Capture the cell that displays the provided text and extract its (X, Y) central coordinate. 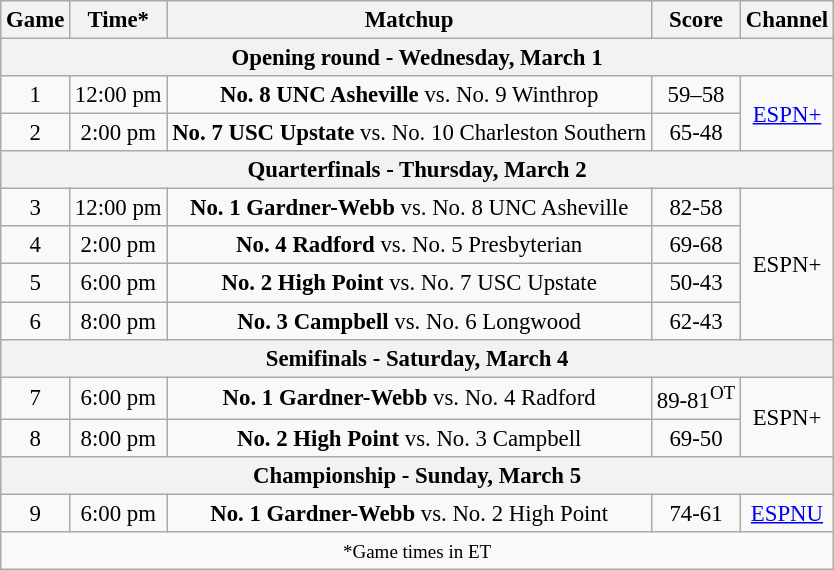
4 (36, 245)
3 (36, 208)
50-43 (696, 283)
74-61 (696, 513)
No. 3 Campbell vs. No. 6 Longwood (410, 321)
Championship - Sunday, March 5 (418, 476)
No. 1 Gardner-Webb vs. No. 2 High Point (410, 513)
9 (36, 513)
2 (36, 133)
69-68 (696, 245)
No. 1 Gardner-Webb vs. No. 4 Radford (410, 398)
*Game times in ET (418, 551)
No. 2 High Point vs. No. 3 Campbell (410, 438)
No. 8 UNC Asheville vs. No. 9 Winthrop (410, 95)
89-81OT (696, 398)
5 (36, 283)
1 (36, 95)
69-50 (696, 438)
65-48 (696, 133)
No. 7 USC Upstate vs. No. 10 Charleston Southern (410, 133)
8 (36, 438)
7 (36, 398)
Channel (788, 20)
Score (696, 20)
Semifinals - Saturday, March 4 (418, 358)
No. 4 Radford vs. No. 5 Presbyterian (410, 245)
Matchup (410, 20)
Time* (118, 20)
Opening round - Wednesday, March 1 (418, 58)
No. 1 Gardner-Webb vs. No. 8 UNC Asheville (410, 208)
ESPNU (788, 513)
82-58 (696, 208)
6 (36, 321)
Game (36, 20)
59–58 (696, 95)
No. 2 High Point vs. No. 7 USC Upstate (410, 283)
Quarterfinals - Thursday, March 2 (418, 170)
62-43 (696, 321)
